Provide the (x, y) coordinate of the cell's center where the given text is located.  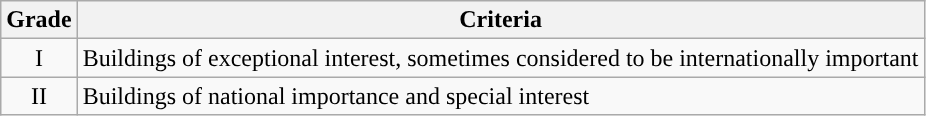
Buildings of national importance and special interest (500, 96)
I (39, 58)
Buildings of exceptional interest, sometimes considered to be internationally important (500, 58)
Criteria (500, 20)
II (39, 96)
Grade (39, 20)
